Search for the cell housing the specified text and yield its [x, y] center coordinate. 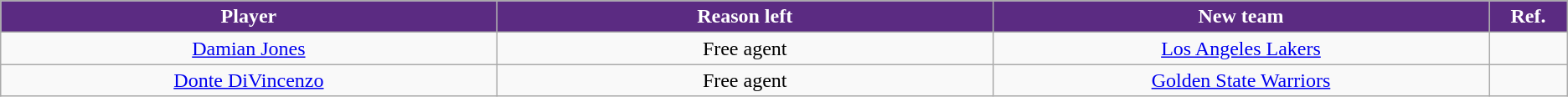
Reason left [745, 17]
Donte DiVincenzo [249, 80]
Damian Jones [249, 48]
Ref. [1529, 17]
Golden State Warriors [1240, 80]
New team [1240, 17]
Player [249, 17]
Los Angeles Lakers [1240, 48]
